Detect which cell encompasses the target text, then output its (X, Y) center coordinate. 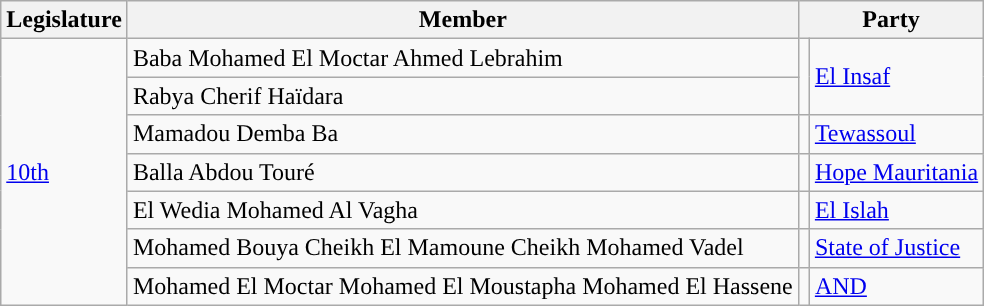
Member (462, 20)
Rabya Cherif Haïdara (462, 96)
El Wedia Mohamed Al Vagha (462, 210)
State of Justice (896, 248)
Mohamed Bouya Cheikh El Mamoune Cheikh Mohamed Vadel (462, 248)
AND (896, 286)
Party (890, 20)
Tewassoul (896, 134)
Baba Mohamed El Moctar Ahmed Lebrahim (462, 58)
Mohamed El Moctar Mohamed El Moustapha Mohamed El Hassene (462, 286)
El Insaf (896, 77)
10th (64, 172)
Balla Abdou Touré (462, 172)
Legislature (64, 20)
Hope Mauritania (896, 172)
Mamadou Demba Ba (462, 134)
El Islah (896, 210)
